Pinpoint the cell where the given text exists, returning its (x, y) midpoint coordinate. 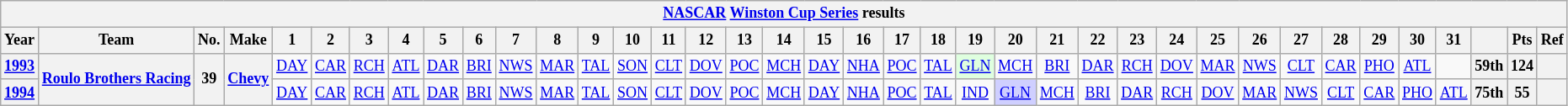
20 (1016, 40)
31 (1453, 40)
124 (1523, 66)
25 (1218, 40)
1994 (20, 93)
19 (975, 40)
4 (406, 40)
26 (1260, 40)
9 (595, 40)
1 (292, 40)
14 (784, 40)
Team (116, 40)
Roulo Brothers Racing (116, 79)
39 (209, 79)
8 (557, 40)
27 (1302, 40)
75th (1489, 93)
29 (1379, 40)
Make (248, 40)
IND (975, 93)
2 (331, 40)
11 (669, 40)
59th (1489, 66)
24 (1177, 40)
5 (443, 40)
6 (478, 40)
17 (902, 40)
No. (209, 40)
7 (515, 40)
Ref (1552, 40)
30 (1418, 40)
28 (1341, 40)
13 (744, 40)
18 (938, 40)
1993 (20, 66)
Pts (1523, 40)
NASCAR Winston Cup Series results (784, 13)
21 (1057, 40)
10 (633, 40)
23 (1137, 40)
15 (824, 40)
16 (864, 40)
22 (1098, 40)
12 (706, 40)
55 (1523, 93)
3 (369, 40)
Year (20, 40)
Chevy (248, 79)
